Search for the cell housing the specified text and yield its (x, y) center coordinate. 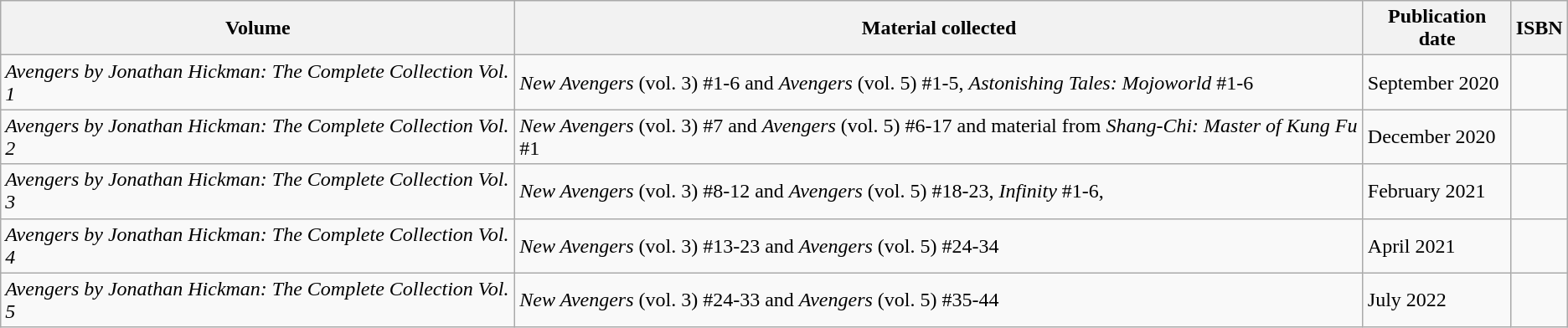
ISBN (1540, 28)
Volume (258, 28)
Avengers by Jonathan Hickman: The Complete Collection Vol. 2 (258, 137)
New Avengers (vol. 3) #1-6 and Avengers (vol. 5) #1-5, Astonishing Tales: Mojoworld #1-6 (939, 82)
July 2022 (1437, 300)
New Avengers (vol. 3) #13-23 and Avengers (vol. 5) #24-34 (939, 246)
Avengers by Jonathan Hickman: The Complete Collection Vol. 4 (258, 246)
New Avengers (vol. 3) #7 and Avengers (vol. 5) #6-17 and material from Shang-Chi: Master of Kung Fu #1 (939, 137)
New Avengers (vol. 3) #8-12 and Avengers (vol. 5) #18-23, Infinity #1-6, (939, 191)
September 2020 (1437, 82)
Avengers by Jonathan Hickman: The Complete Collection Vol. 1 (258, 82)
Material collected (939, 28)
Avengers by Jonathan Hickman: The Complete Collection Vol. 3 (258, 191)
April 2021 (1437, 246)
February 2021 (1437, 191)
Publication date (1437, 28)
Avengers by Jonathan Hickman: The Complete Collection Vol. 5 (258, 300)
New Avengers (vol. 3) #24-33 and Avengers (vol. 5) #35-44 (939, 300)
December 2020 (1437, 137)
